Extract the (X, Y) coordinate from the center of the cell holding the provided text.  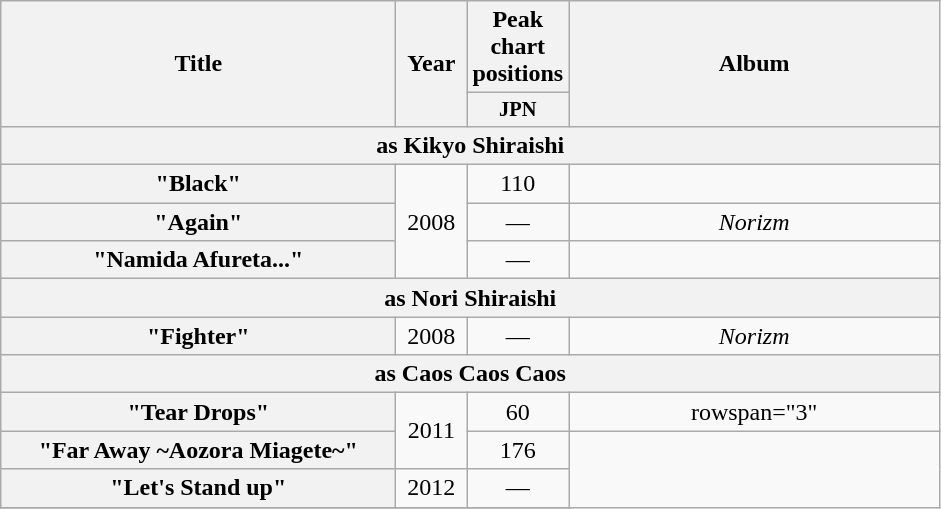
2012 (432, 488)
"Namida Afureta..." (198, 260)
Year (432, 64)
60 (518, 412)
110 (518, 184)
JPN (518, 110)
"Again" (198, 222)
Album (754, 64)
as Nori Shiraishi (470, 298)
"Tear Drops" (198, 412)
176 (518, 450)
as Caos Caos Caos (470, 374)
"Let's Stand up" (198, 488)
2011 (432, 431)
"Far Away ~Aozora Miagete~" (198, 450)
"Fighter" (198, 336)
"Black" (198, 184)
rowspan="3" (754, 412)
Title (198, 64)
as Kikyo Shiraishi (470, 145)
Peak chart positions (518, 47)
